Detect which cell encompasses the target text, then output its (X, Y) center coordinate. 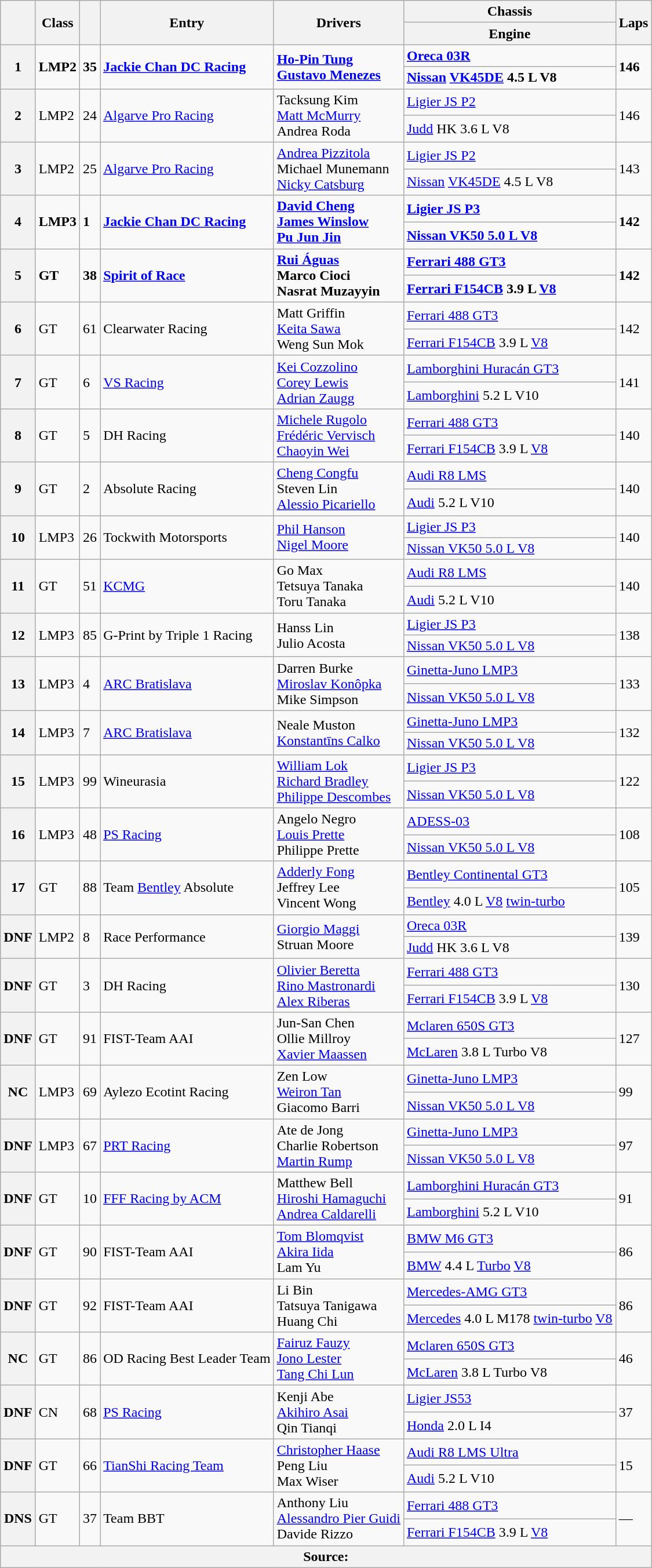
Anthony Liu Alessandro Pier Guidi Davide Rizzo (338, 1519)
Clearwater Racing (187, 329)
133 (633, 684)
132 (633, 732)
Class (57, 23)
PRT Racing (187, 1145)
48 (90, 834)
61 (90, 329)
Aylezo Ecotint Racing (187, 1092)
17 (18, 888)
46 (633, 1359)
Michele Rugolo Frédéric Vervisch Chaoyin Wei (338, 435)
35 (90, 67)
Mercedes-AMG GT3 (509, 1292)
141 (633, 382)
Neale Muston Konstantīns Calko (338, 732)
14 (18, 732)
88 (90, 888)
Entry (187, 23)
DNS (18, 1519)
KCMG (187, 586)
66 (90, 1465)
Chassis (509, 12)
Honda 2.0 L I4 (509, 1425)
127 (633, 1038)
G-Print by Triple 1 Racing (187, 635)
122 (633, 781)
Fairuz Fauzy Jono Lester Tang Chi Lun (338, 1359)
105 (633, 888)
108 (633, 834)
— (633, 1519)
90 (90, 1252)
Andrea Pizzitola Michael Munemann Nicky Catsburg (338, 169)
85 (90, 635)
130 (633, 985)
Ligier JS53 (509, 1399)
David Cheng James Winslow Pu Jun Jin (338, 222)
143 (633, 169)
11 (18, 586)
BMW 4.4 L Turbo V8 (509, 1266)
Absolute Racing (187, 488)
Tacksung Kim Matt McMurry Andrea Roda (338, 115)
William Lok Richard Bradley Philippe Descombes (338, 781)
12 (18, 635)
Rui Águas Marco Cioci Nasrat Muzayyin (338, 275)
24 (90, 115)
BMW M6 GT3 (509, 1239)
Olivier Beretta Rino Mastronardi Alex Riberas (338, 985)
Team BBT (187, 1519)
13 (18, 684)
Spirit of Race (187, 275)
69 (90, 1092)
Kei Cozzolino Corey Lewis Adrian Zaugg (338, 382)
Laps (633, 23)
Engine (509, 34)
97 (633, 1145)
92 (90, 1306)
Hanss Lin Julio Acosta (338, 635)
Matthew Bell Hiroshi Hamaguchi Andrea Caldarelli (338, 1199)
Li Bin Tatsuya Tanigawa Huang Chi (338, 1306)
Christopher Haase Peng Liu Max Wiser (338, 1465)
Phil Hanson Nigel Moore (338, 538)
16 (18, 834)
Audi R8 LMS Ultra (509, 1452)
Tockwith Motorsports (187, 538)
Kenji Abe Akihiro Asai Qin Tianqi (338, 1412)
67 (90, 1145)
Darren Burke Miroslav Konôpka Mike Simpson (338, 684)
VS Racing (187, 382)
CN (57, 1412)
38 (90, 275)
OD Racing Best Leader Team (187, 1359)
9 (18, 488)
Giorgio Maggi Struan Moore (338, 936)
Adderly Fong Jeffrey Lee Vincent Wong (338, 888)
Ho-Pin Tung Gustavo Menezes (338, 67)
TianShi Racing Team (187, 1465)
Cheng Congfu Steven Lin Alessio Picariello (338, 488)
51 (90, 586)
Wineurasia (187, 781)
Angelo Negro Louis Prette Philippe Prette (338, 834)
Jun-San Chen Ollie Millroy Xavier Maassen (338, 1038)
Drivers (338, 23)
Tom Blomqvist Akira Iida Lam Yu (338, 1252)
Go Max Tetsuya Tanaka Toru Tanaka (338, 586)
Bentley 4.0 L V8 twin-turbo (509, 901)
139 (633, 936)
138 (633, 635)
68 (90, 1412)
Zen Low Weiron Tan Giacomo Barri (338, 1092)
Matt Griffin Keita Sawa Weng Sun Mok (338, 329)
Source: (326, 1556)
25 (90, 169)
Mercedes 4.0 L M178 twin-turbo V8 (509, 1319)
ADESS-03 (509, 821)
FFF Racing by ACM (187, 1199)
Bentley Continental GT3 (509, 874)
Race Performance (187, 936)
26 (90, 538)
Ate de Jong Charlie Robertson Martin Rump (338, 1145)
Team Bentley Absolute (187, 888)
